Pinpoint the cell where the given text exists, returning its (x, y) midpoint coordinate. 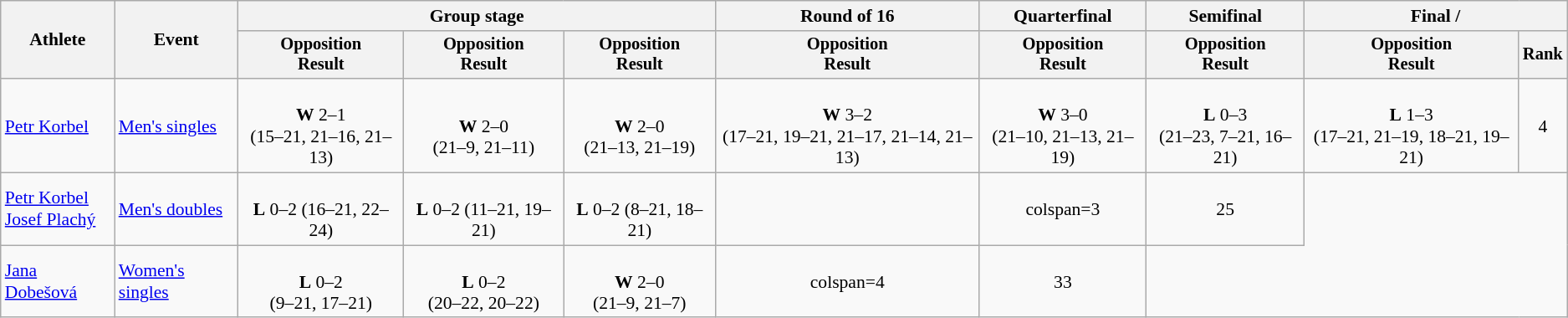
L 0–2 (8–21, 18–21) (640, 209)
L 0–2(9–21, 17–21) (321, 281)
Final / (1435, 16)
W 2–1(15–21, 21–16, 21–13) (321, 126)
W 2–0(21–13, 21–19) (640, 126)
L 0–2 (11–21, 19–21) (483, 209)
Men's doubles (176, 209)
Semifinal (1225, 16)
W 3–2(17–21, 19–21, 21–17, 21–14, 21–13) (848, 126)
colspan=3 (1063, 209)
Rank (1543, 55)
4 (1543, 126)
W 3–0(21–10, 21–13, 21–19) (1063, 126)
colspan=4 (848, 281)
33 (1063, 281)
L 1–3(17–21, 21–19, 18–21, 19–21) (1412, 126)
Quarterfinal (1063, 16)
W 2–0(21–9, 21–11) (483, 126)
L 0–2(20–22, 20–22) (483, 281)
Group stage (477, 16)
Event (176, 40)
L 0–2 (16–21, 22–24) (321, 209)
Athlete (58, 40)
Jana Dobešová (58, 281)
Petr Korbel (58, 126)
Petr KorbelJosef Plachý (58, 209)
Round of 16 (848, 16)
Women's singles (176, 281)
W 2–0(21–9, 21–7) (640, 281)
L 0–3(21–23, 7–21, 16–21) (1225, 126)
Men's singles (176, 126)
25 (1225, 209)
